Capture the cell that displays the provided text and extract its [X, Y] central coordinate. 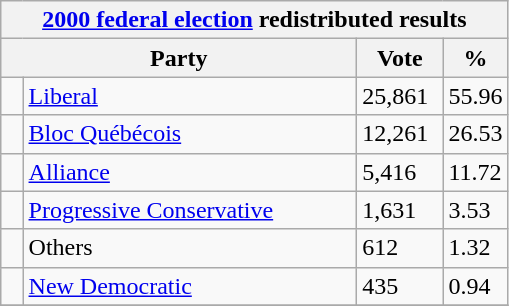
0.94 [476, 286]
5,416 [400, 172]
1,631 [400, 210]
3.53 [476, 210]
612 [400, 248]
25,861 [400, 96]
1.32 [476, 248]
Alliance [190, 172]
New Democratic [190, 286]
Vote [400, 58]
12,261 [400, 134]
% [476, 58]
2000 federal election redistributed results [254, 20]
11.72 [476, 172]
55.96 [476, 96]
435 [400, 286]
Progressive Conservative [190, 210]
Bloc Québécois [190, 134]
Others [190, 248]
Liberal [190, 96]
Party [179, 58]
26.53 [476, 134]
